Search for the cell housing the specified text and yield its [X, Y] center coordinate. 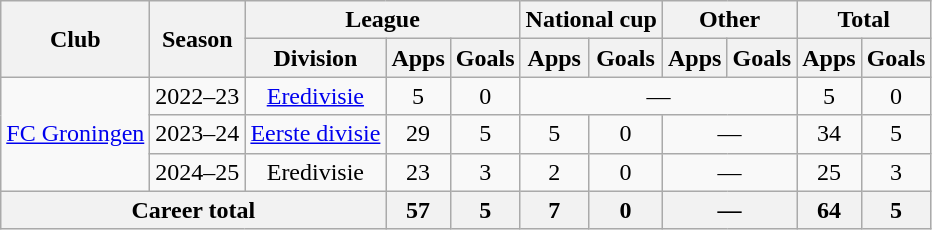
Other [730, 20]
2022–23 [198, 96]
Career total [194, 210]
23 [418, 172]
Eerste divisie [316, 134]
2024–25 [198, 172]
29 [418, 134]
Division [316, 58]
7 [554, 210]
2023–24 [198, 134]
2 [554, 172]
National cup [591, 20]
Club [76, 39]
34 [829, 134]
57 [418, 210]
League [382, 20]
64 [829, 210]
FC Groningen [76, 134]
25 [829, 172]
Season [198, 39]
Total [864, 20]
